Pinpoint the cell where the given text exists, returning its [X, Y] midpoint coordinate. 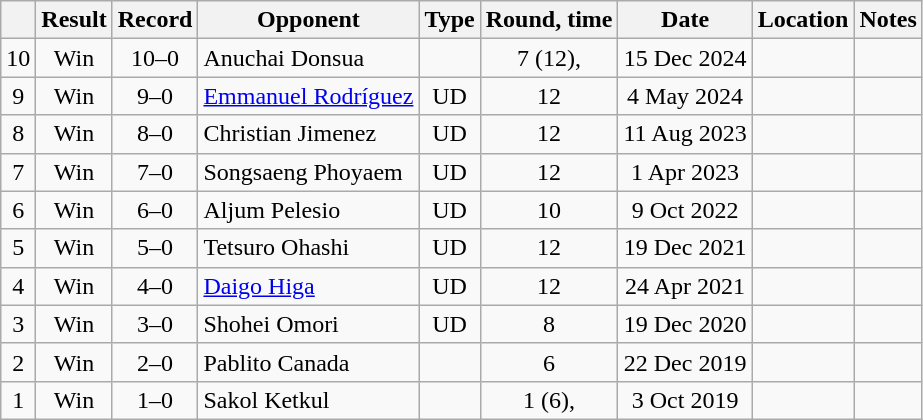
3 [18, 324]
2 [18, 362]
1 Apr 2023 [685, 172]
7 [18, 172]
Pablito Canada [308, 362]
Result [74, 20]
1 (6), [549, 400]
4 May 2024 [685, 96]
Date [685, 20]
5–0 [155, 248]
19 Dec 2021 [685, 248]
5 [18, 248]
10–0 [155, 58]
Record [155, 20]
9 Oct 2022 [685, 210]
9–0 [155, 96]
Round, time [549, 20]
Location [803, 20]
19 Dec 2020 [685, 324]
2–0 [155, 362]
Notes [888, 20]
Tetsuro Ohashi [308, 248]
7 (12), [549, 58]
Sakol Ketkul [308, 400]
Songsaeng Phoyaem [308, 172]
Type [450, 20]
Emmanuel Rodríguez [308, 96]
22 Dec 2019 [685, 362]
6–0 [155, 210]
4 [18, 286]
9 [18, 96]
24 Apr 2021 [685, 286]
Opponent [308, 20]
3–0 [155, 324]
4–0 [155, 286]
Daigo Higa [308, 286]
Aljum Pelesio [308, 210]
8–0 [155, 134]
Christian Jimenez [308, 134]
7–0 [155, 172]
Shohei Omori [308, 324]
Anuchai Donsua [308, 58]
3 Oct 2019 [685, 400]
15 Dec 2024 [685, 58]
1 [18, 400]
1–0 [155, 400]
11 Aug 2023 [685, 134]
